Determine the (X, Y) coordinate at the center of the cell enclosing the given text.  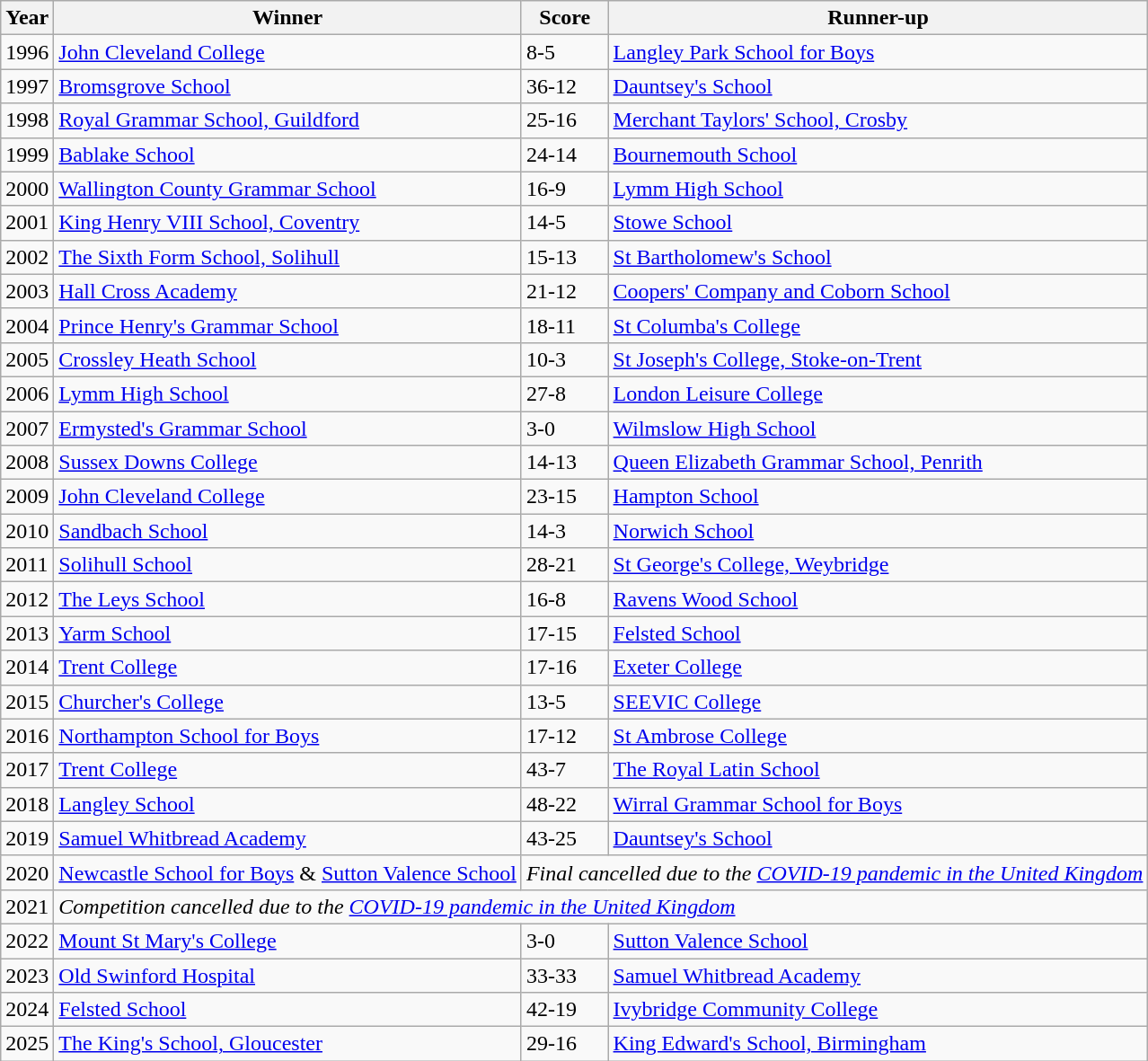
28-21 (564, 565)
43-25 (564, 838)
36-12 (564, 86)
Wallington County Grammar School (287, 189)
23-15 (564, 497)
2021 (27, 906)
Royal Grammar School, Guildford (287, 120)
St George's College, Weybridge (879, 565)
2019 (27, 838)
2022 (27, 941)
St Bartholomew's School (879, 257)
2000 (27, 189)
2005 (27, 359)
43-7 (564, 770)
14-13 (564, 463)
48-22 (564, 804)
Score (564, 18)
Wilmslow High School (879, 429)
1996 (27, 52)
Ravens Wood School (879, 599)
2006 (27, 393)
2009 (27, 497)
2018 (27, 804)
Old Swinford Hospital (287, 975)
1997 (27, 86)
2010 (27, 531)
24-14 (564, 155)
21-12 (564, 291)
2025 (27, 1044)
Coopers' Company and Coborn School (879, 291)
Sandbach School (287, 531)
1998 (27, 120)
Bromsgrove School (287, 86)
The King's School, Gloucester (287, 1044)
King Edward's School, Birmingham (879, 1044)
2015 (27, 702)
8-5 (564, 52)
2008 (27, 463)
Stowe School (879, 223)
The Leys School (287, 599)
2016 (27, 736)
2017 (27, 770)
27-8 (564, 393)
London Leisure College (879, 393)
10-3 (564, 359)
18-11 (564, 325)
14-3 (564, 531)
Sussex Downs College (287, 463)
16-8 (564, 599)
Langley School (287, 804)
2024 (27, 1010)
Mount St Mary's College (287, 941)
2004 (27, 325)
Wirral Grammar School for Boys (879, 804)
King Henry VIII School, Coventry (287, 223)
2011 (27, 565)
Hampton School (879, 497)
St Columba's College (879, 325)
Churcher's College (287, 702)
2023 (27, 975)
Crossley Heath School (287, 359)
Bablake School (287, 155)
Prince Henry's Grammar School (287, 325)
14-5 (564, 223)
16-9 (564, 189)
13-5 (564, 702)
Exeter College (879, 668)
17-16 (564, 668)
St Ambrose College (879, 736)
The Sixth Form School, Solihull (287, 257)
Bournemouth School (879, 155)
Winner (287, 18)
Ermysted's Grammar School (287, 429)
Year (27, 18)
Sutton Valence School (879, 941)
Hall Cross Academy (287, 291)
Queen Elizabeth Grammar School, Penrith (879, 463)
2007 (27, 429)
St Joseph's College, Stoke-on-Trent (879, 359)
Runner-up (879, 18)
2002 (27, 257)
Competition cancelled due to the COVID-19 pandemic in the United Kingdom (601, 906)
SEEVIC College (879, 702)
2001 (27, 223)
42-19 (564, 1010)
25-16 (564, 120)
17-12 (564, 736)
2013 (27, 633)
1999 (27, 155)
33-33 (564, 975)
Merchant Taylors' School, Crosby (879, 120)
15-13 (564, 257)
Langley Park School for Boys (879, 52)
Solihull School (287, 565)
Newcastle School for Boys & Sutton Valence School (287, 872)
17-15 (564, 633)
29-16 (564, 1044)
2020 (27, 872)
2012 (27, 599)
2014 (27, 668)
2003 (27, 291)
Norwich School (879, 531)
Ivybridge Community College (879, 1010)
Final cancelled due to the COVID-19 pandemic in the United Kingdom (835, 872)
The Royal Latin School (879, 770)
Northampton School for Boys (287, 736)
Yarm School (287, 633)
